Provide the [X, Y] coordinate of the cell's center where the given text is located.  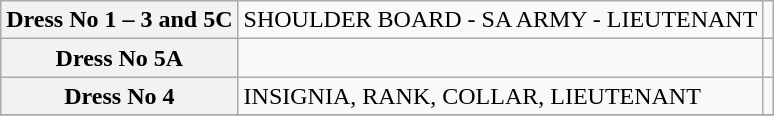
Dress No 1 – 3 and 5C [120, 20]
SHOULDER BOARD - SA ARMY - LIEUTENANT [500, 20]
Dress No 5A [120, 58]
Dress No 4 [120, 96]
INSIGNIA, RANK, COLLAR, LIEUTENANT [500, 96]
